Extract the [x, y] coordinate from the center of the cell holding the provided text.  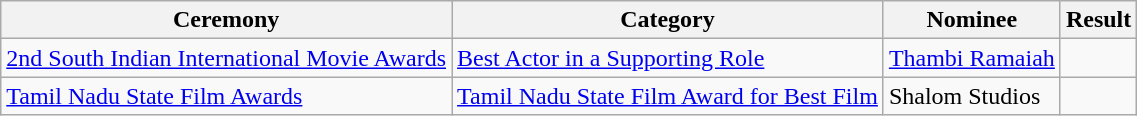
2nd South Indian International Movie Awards [226, 58]
Best Actor in a Supporting Role [668, 58]
Category [668, 20]
Tamil Nadu State Film Award for Best Film [668, 96]
Nominee [972, 20]
Thambi Ramaiah [972, 58]
Result [1098, 20]
Tamil Nadu State Film Awards [226, 96]
Ceremony [226, 20]
Shalom Studios [972, 96]
